Identify which cell holds the provided text, then report its [x, y] central coordinate. 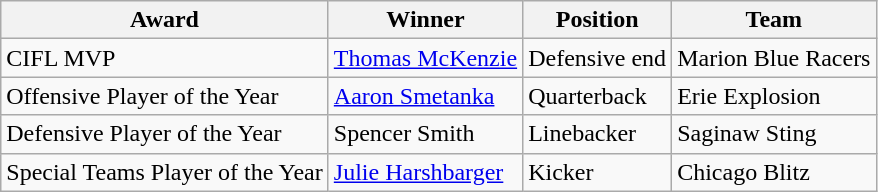
Julie Harshbarger [425, 172]
Quarterback [598, 96]
Kicker [598, 172]
Erie Explosion [774, 96]
Chicago Blitz [774, 172]
Defensive Player of the Year [165, 134]
Defensive end [598, 58]
Linebacker [598, 134]
Aaron Smetanka [425, 96]
Position [598, 20]
Marion Blue Racers [774, 58]
Winner [425, 20]
Spencer Smith [425, 134]
Thomas McKenzie [425, 58]
Special Teams Player of the Year [165, 172]
Award [165, 20]
CIFL MVP [165, 58]
Offensive Player of the Year [165, 96]
Saginaw Sting [774, 134]
Team [774, 20]
